For the text-containing cell, return its midpoint in [X, Y] coordinate format. 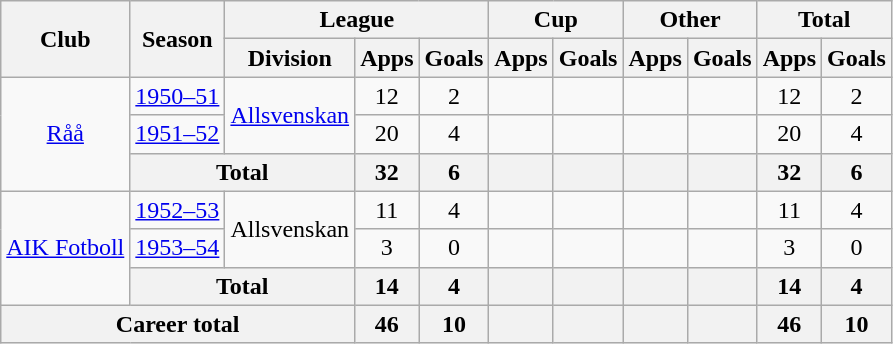
1951–52 [178, 134]
Other [690, 20]
AIK Fotboll [66, 248]
Råå [66, 134]
1953–54 [178, 248]
Season [178, 39]
League [357, 20]
Cup [556, 20]
Division [290, 58]
1950–51 [178, 96]
Career total [178, 324]
1952–53 [178, 210]
Club [66, 39]
